Search for the cell housing the specified text and yield its [X, Y] center coordinate. 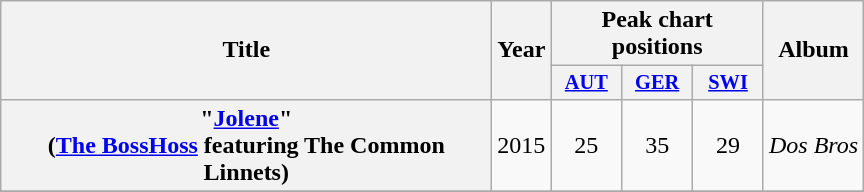
Title [246, 50]
SWI [728, 83]
Album [813, 50]
25 [586, 145]
Dos Bros [813, 145]
29 [728, 145]
AUT [586, 83]
Peak chart positions [658, 34]
"Jolene"(The BossHoss featuring The Common Linnets) [246, 145]
2015 [522, 145]
35 [658, 145]
Year [522, 50]
GER [658, 83]
